Identify which cell holds the provided text, then report its [x, y] central coordinate. 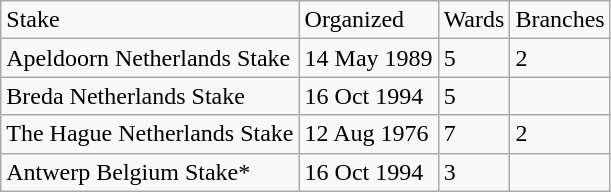
Organized [368, 20]
Branches [560, 20]
3 [474, 172]
Antwerp Belgium Stake* [150, 172]
Stake [150, 20]
12 Aug 1976 [368, 134]
The Hague Netherlands Stake [150, 134]
Breda Netherlands Stake [150, 96]
Apeldoorn Netherlands Stake [150, 58]
14 May 1989 [368, 58]
7 [474, 134]
Wards [474, 20]
